Determine the (x, y) coordinate at the center of the cell enclosing the given text.  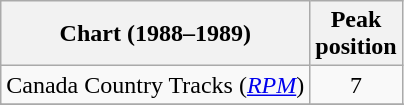
Chart (1988–1989) (156, 34)
Canada Country Tracks (RPM) (156, 85)
Peakposition (356, 34)
7 (356, 85)
